Determine the (X, Y) coordinate at the center of the cell enclosing the given text.  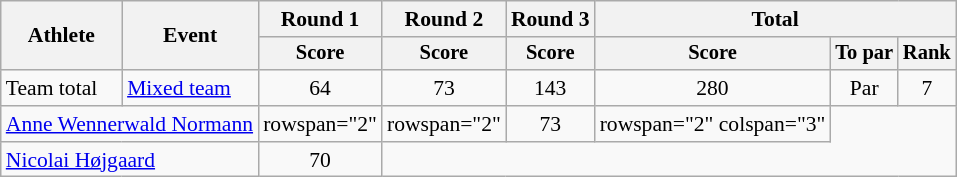
Mixed team (190, 88)
To par (864, 54)
Round 1 (320, 19)
Anne Wennerwald Normann (130, 124)
Par (864, 88)
Round 2 (444, 19)
Rank (927, 54)
Round 3 (550, 19)
Total (776, 19)
64 (320, 88)
280 (713, 88)
Team total (62, 88)
Athlete (62, 36)
Event (190, 36)
7 (927, 88)
rowspan="2" colspan="3" (713, 124)
143 (550, 88)
